Pinpoint the cell where the given text exists, returning its (x, y) midpoint coordinate. 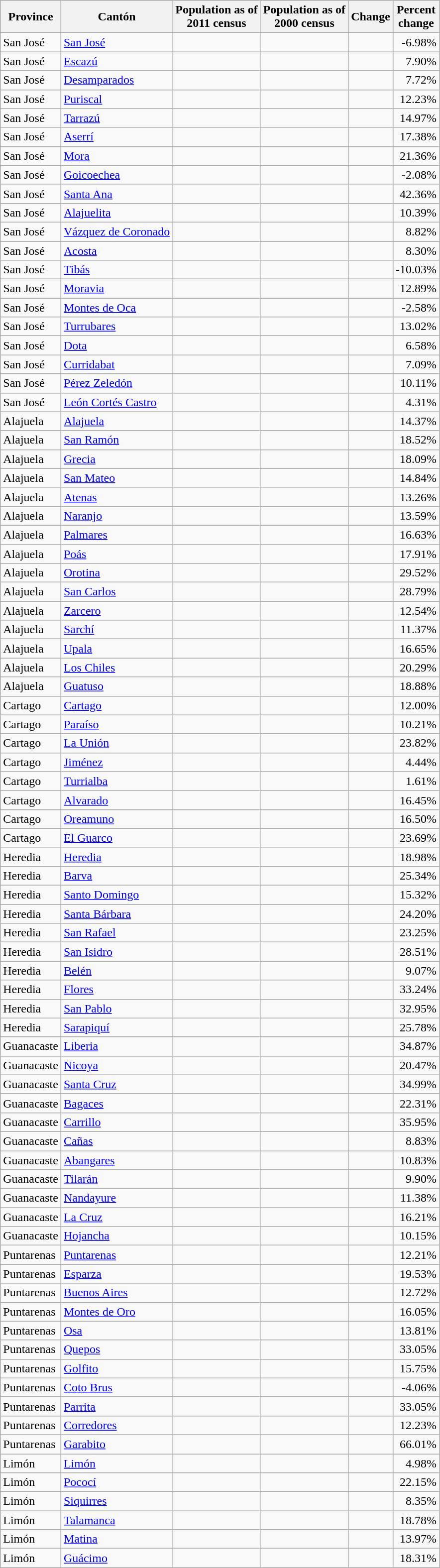
Guácimo (116, 1558)
Osa (116, 1331)
Upala (116, 649)
Flores (116, 990)
4.44% (416, 762)
16.63% (416, 535)
19.53% (416, 1274)
10.21% (416, 724)
66.01% (416, 1444)
Zarcero (116, 611)
4.31% (416, 402)
Cantón (116, 17)
Barva (116, 876)
25.78% (416, 1027)
Alvarado (116, 800)
Turrialba (116, 781)
Los Chiles (116, 668)
Alajuelita (116, 213)
Palmares (116, 535)
18.52% (416, 440)
23.25% (416, 933)
Dota (116, 345)
-2.58% (416, 308)
13.02% (416, 327)
8.30% (416, 250)
Atenas (116, 497)
Curridabat (116, 364)
Santa Bárbara (116, 914)
9.07% (416, 971)
22.31% (416, 1103)
Abangares (116, 1160)
Acosta (116, 250)
-10.03% (416, 270)
Garabito (116, 1444)
18.31% (416, 1558)
Desamparados (116, 80)
13.59% (416, 516)
33.24% (416, 990)
Poás (116, 554)
Montes de Oca (116, 308)
10.83% (416, 1160)
Matina (116, 1539)
-2.08% (416, 175)
San Mateo (116, 478)
15.32% (416, 895)
León Cortés Castro (116, 402)
17.38% (416, 137)
16.05% (416, 1312)
Tilarán (116, 1179)
Orotina (116, 573)
35.95% (416, 1122)
Liberia (116, 1046)
20.47% (416, 1065)
Hojancha (116, 1236)
42.36% (416, 194)
18.09% (416, 459)
Aserrí (116, 137)
Population as of2011 census (217, 17)
Paraíso (116, 724)
Turrubares (116, 327)
Tibás (116, 270)
Guatuso (116, 686)
Belén (116, 971)
18.98% (416, 857)
18.88% (416, 686)
Esparza (116, 1274)
Santa Cruz (116, 1084)
Pérez Zeledón (116, 383)
6.58% (416, 345)
-4.06% (416, 1387)
16.45% (416, 800)
Quepos (116, 1349)
San Carlos (116, 592)
Grecia (116, 459)
16.65% (416, 649)
Golfito (116, 1368)
Tarrazú (116, 118)
El Guarco (116, 838)
Moravia (116, 289)
Santa Ana (116, 194)
12.72% (416, 1293)
25.34% (416, 876)
Change (371, 17)
Sarchí (116, 630)
Jiménez (116, 762)
Bagaces (116, 1103)
8.83% (416, 1141)
11.37% (416, 630)
12.54% (416, 611)
Population as of2000 census (304, 17)
14.37% (416, 421)
Percentchange (416, 17)
La Cruz (116, 1217)
13.81% (416, 1331)
Puriscal (116, 99)
23.82% (416, 743)
Mora (116, 156)
Goicoechea (116, 175)
Coto Brus (116, 1387)
Sarapiquí (116, 1027)
Escazú (116, 61)
Siquirres (116, 1501)
San Pablo (116, 1008)
8.82% (416, 231)
Nandayure (116, 1198)
23.69% (416, 838)
7.09% (416, 364)
17.91% (416, 554)
28.79% (416, 592)
-6.98% (416, 42)
Corredores (116, 1425)
San Rafael (116, 933)
16.21% (416, 1217)
Cañas (116, 1141)
34.99% (416, 1084)
28.51% (416, 952)
Nicoya (116, 1065)
20.29% (416, 668)
13.97% (416, 1539)
7.90% (416, 61)
13.26% (416, 497)
San Isidro (116, 952)
10.15% (416, 1236)
29.52% (416, 573)
10.39% (416, 213)
12.89% (416, 289)
Buenos Aires (116, 1293)
32.95% (416, 1008)
18.78% (416, 1520)
1.61% (416, 781)
34.87% (416, 1046)
9.90% (416, 1179)
San Ramón (116, 440)
Parrita (116, 1406)
4.98% (416, 1463)
La Unión (116, 743)
24.20% (416, 914)
12.21% (416, 1255)
14.84% (416, 478)
14.97% (416, 118)
Montes de Oro (116, 1312)
15.75% (416, 1368)
Naranjo (116, 516)
Talamanca (116, 1520)
11.38% (416, 1198)
7.72% (416, 80)
Santo Domingo (116, 895)
8.35% (416, 1501)
16.50% (416, 819)
12.00% (416, 705)
Carrillo (116, 1122)
Province (31, 17)
Vázquez de Coronado (116, 231)
10.11% (416, 383)
Oreamuno (116, 819)
22.15% (416, 1482)
21.36% (416, 156)
Pococí (116, 1482)
